Extract the (x, y) coordinate from the center of the cell holding the provided text.  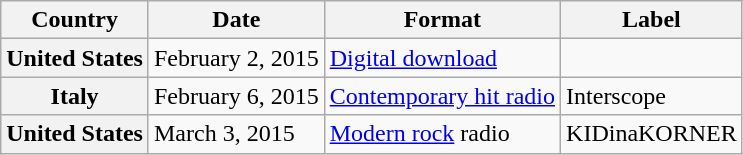
Modern rock radio (442, 134)
Contemporary hit radio (442, 96)
Date (236, 20)
KIDinaKORNER (652, 134)
Italy (75, 96)
February 2, 2015 (236, 58)
Interscope (652, 96)
March 3, 2015 (236, 134)
Format (442, 20)
Digital download (442, 58)
Country (75, 20)
Label (652, 20)
February 6, 2015 (236, 96)
